Capture the cell that displays the provided text and extract its [X, Y] central coordinate. 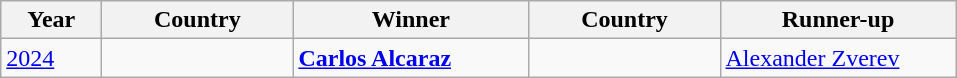
Alexander Zverev [838, 58]
2024 [52, 58]
Carlos Alcaraz [411, 58]
Year [52, 20]
Winner [411, 20]
Runner-up [838, 20]
